Return the (X, Y) coordinate for the center point of the cell that contains the specified text.  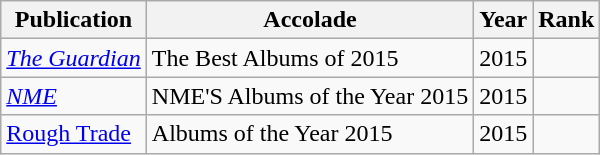
Year (504, 20)
The Best Albums of 2015 (310, 58)
Rank (566, 20)
NME'S Albums of the Year 2015 (310, 96)
Publication (74, 20)
NME (74, 96)
Accolade (310, 20)
The Guardian (74, 58)
Rough Trade (74, 134)
Albums of the Year 2015 (310, 134)
